Search for the cell housing the specified text and yield its (x, y) center coordinate. 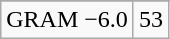
GRAM −6.0 (68, 20)
53 (150, 20)
